Capture the cell that displays the provided text and extract its [X, Y] central coordinate. 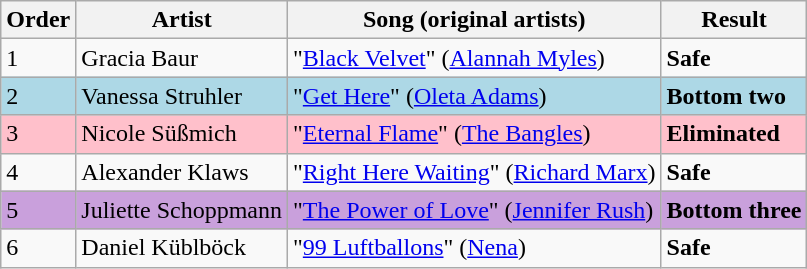
Gracia Baur [182, 58]
Bottom two [734, 96]
1 [38, 58]
"Black Velvet" (Alannah Myles) [475, 58]
Juliette Schoppmann [182, 210]
Daniel Küblböck [182, 248]
2 [38, 96]
Result [734, 20]
Order [38, 20]
3 [38, 134]
Eliminated [734, 134]
4 [38, 172]
Bottom three [734, 210]
Artist [182, 20]
Alexander Klaws [182, 172]
Vanessa Struhler [182, 96]
Song (original artists) [475, 20]
5 [38, 210]
Nicole Süßmich [182, 134]
"The Power of Love" (Jennifer Rush) [475, 210]
"Right Here Waiting" (Richard Marx) [475, 172]
6 [38, 248]
"99 Luftballons" (Nena) [475, 248]
"Get Here" (Oleta Adams) [475, 96]
"Eternal Flame" (The Bangles) [475, 134]
